From the cell containing the given text, extract its center point as (x, y) coordinate. 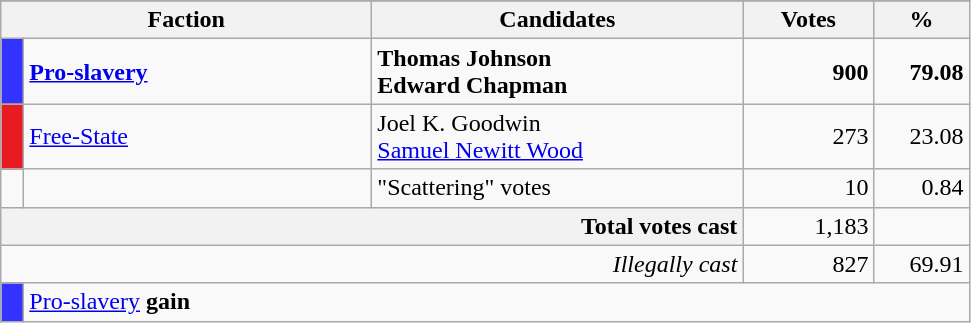
"Scattering" votes (558, 188)
Candidates (558, 20)
Faction (186, 20)
273 (808, 136)
Pro-slavery gain (496, 302)
79.08 (922, 72)
% (922, 20)
1,183 (808, 226)
900 (808, 72)
23.08 (922, 136)
Votes (808, 20)
Free-State (198, 136)
0.84 (922, 188)
10 (808, 188)
Thomas JohnsonEdward Chapman (558, 72)
Total votes cast (372, 226)
Joel K. GoodwinSamuel Newitt Wood (558, 136)
Illegally cast (372, 264)
69.91 (922, 264)
Pro-slavery (198, 72)
827 (808, 264)
